Locate the cell with the specified text and output its (X, Y) center coordinate. 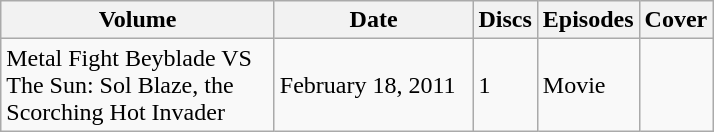
1 (505, 85)
Metal Fight Beyblade VS The Sun: Sol Blaze, the Scorching Hot Invader (138, 85)
Cover (676, 20)
February 18, 2011 (374, 85)
Discs (505, 20)
Episodes (588, 20)
Movie (588, 85)
Volume (138, 20)
Date (374, 20)
